Scan for the cell matching the given text and deliver its [x, y] coordinate at center. 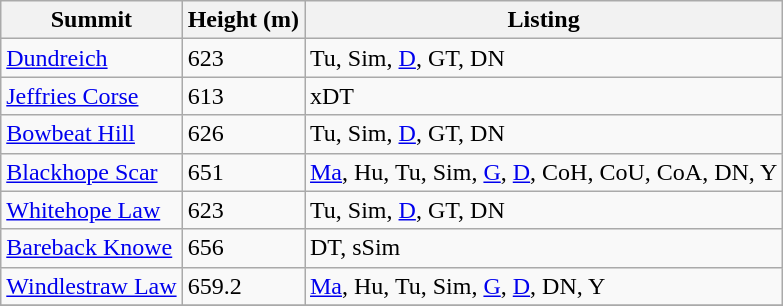
Dundreich [92, 58]
Jeffries Corse [92, 96]
651 [243, 172]
DT, sSim [543, 248]
Ma, Hu, Tu, Sim, G, D, CoH, CoU, CoA, DN, Y [543, 172]
Blackhope Scar [92, 172]
Ma, Hu, Tu, Sim, G, D, DN, Y [543, 286]
656 [243, 248]
xDT [543, 96]
Whitehope Law [92, 210]
659.2 [243, 286]
Bowbeat Hill [92, 134]
Bareback Knowe [92, 248]
626 [243, 134]
Summit [92, 20]
613 [243, 96]
Windlestraw Law [92, 286]
Height (m) [243, 20]
Listing [543, 20]
